Locate the cell with the specified text and output its [x, y] center coordinate. 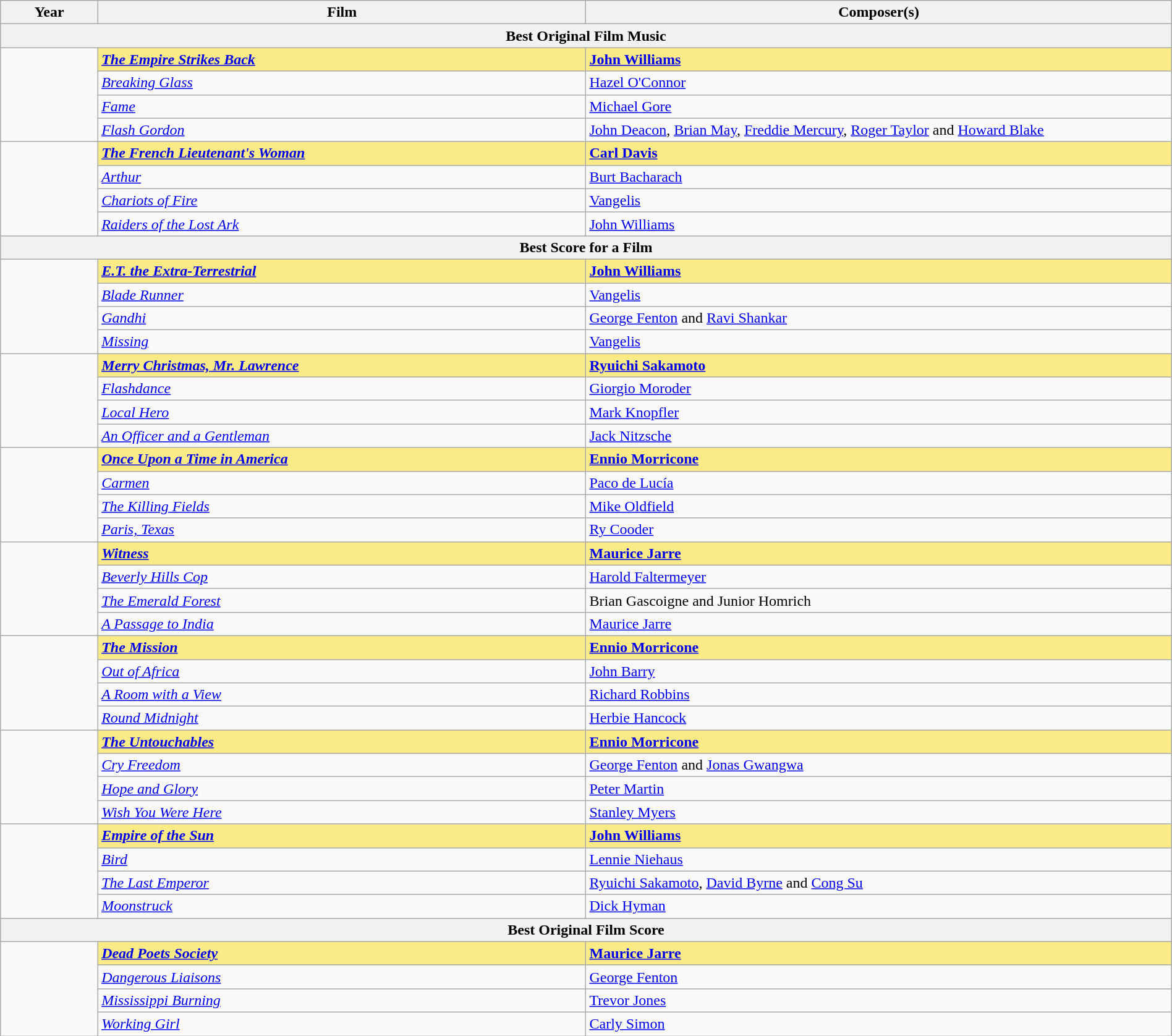
Chariots of Fire [342, 200]
Working Girl [342, 1024]
A Passage to India [342, 624]
Richard Robbins [879, 695]
Merry Christmas, Mr. Lawrence [342, 365]
George Fenton [879, 977]
Paco de Lucía [879, 483]
Carmen [342, 483]
Best Original Film Score [586, 930]
The Emerald Forest [342, 600]
The Last Emperor [342, 883]
Ryuichi Sakamoto [879, 365]
Bird [342, 859]
Best Original Film Music [586, 36]
Witness [342, 553]
The Killing Fields [342, 506]
Giorgio Moroder [879, 389]
The Mission [342, 647]
Raiders of the Lost Ark [342, 224]
Flashdance [342, 389]
Beverly Hills Cop [342, 577]
Lennie Niehaus [879, 859]
Dangerous Liaisons [342, 977]
John Deacon, Brian May, Freddie Mercury, Roger Taylor and Howard Blake [879, 130]
Wish You Were Here [342, 812]
Breaking Glass [342, 83]
Cry Freedom [342, 765]
Best Score for a Film [586, 247]
E.T. the Extra-Terrestrial [342, 271]
Carl Davis [879, 153]
Flash Gordon [342, 130]
Out of Africa [342, 671]
Mississippi Burning [342, 1000]
Stanley Myers [879, 812]
Fame [342, 106]
Trevor Jones [879, 1000]
Michael Gore [879, 106]
Round Midnight [342, 718]
Blade Runner [342, 295]
Dick Hyman [879, 906]
Dead Poets Society [342, 953]
Paris, Texas [342, 530]
Mark Knopfler [879, 412]
The French Lieutenant's Woman [342, 153]
Local Hero [342, 412]
An Officer and a Gentleman [342, 436]
Year [49, 12]
Ryuichi Sakamoto, David Byrne and Cong Su [879, 883]
Mike Oldfield [879, 506]
The Untouchables [342, 742]
Brian Gascoigne and Junior Homrich [879, 600]
Herbie Hancock [879, 718]
George Fenton and Ravi Shankar [879, 318]
Carly Simon [879, 1024]
Arthur [342, 177]
Harold Faltermeyer [879, 577]
Composer(s) [879, 12]
Once Upon a Time in America [342, 459]
Hazel O'Connor [879, 83]
Film [342, 12]
A Room with a View [342, 695]
Moonstruck [342, 906]
Empire of the Sun [342, 836]
Gandhi [342, 318]
Missing [342, 342]
Hope and Glory [342, 789]
Jack Nitzsche [879, 436]
George Fenton and Jonas Gwangwa [879, 765]
Peter Martin [879, 789]
The Empire Strikes Back [342, 59]
Burt Bacharach [879, 177]
John Barry [879, 671]
Ry Cooder [879, 530]
